Determine the (x, y) coordinate at the center of the cell enclosing the given text.  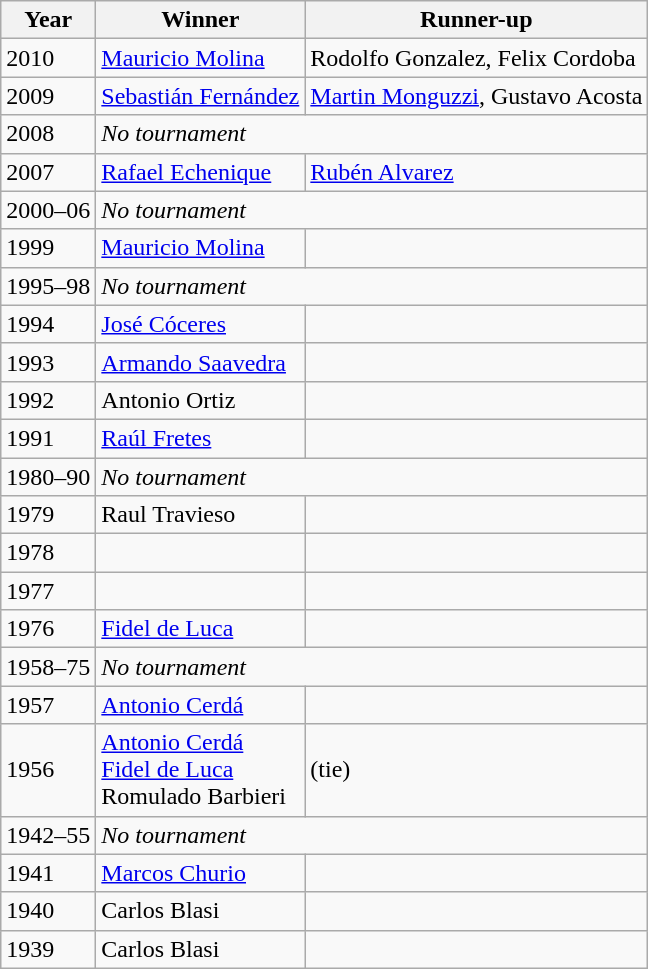
Year (48, 20)
Antonio Cerdá (200, 705)
1994 (48, 324)
1957 (48, 705)
Antonio CerdáFidel de LucaRomulado Barbieri (200, 770)
Martin Monguzzi, Gustavo Acosta (476, 96)
(tie) (476, 770)
Armando Saavedra (200, 362)
1978 (48, 553)
2007 (48, 172)
1976 (48, 629)
Sebastián Fernández (200, 96)
2009 (48, 96)
2008 (48, 134)
1942–55 (48, 835)
1979 (48, 515)
1991 (48, 438)
Runner-up (476, 20)
1941 (48, 873)
2000–06 (48, 210)
Rodolfo Gonzalez, Felix Cordoba (476, 58)
1958–75 (48, 667)
1939 (48, 949)
Marcos Churio (200, 873)
Rafael Echenique (200, 172)
Antonio Ortiz (200, 400)
2010 (48, 58)
1956 (48, 770)
Fidel de Luca (200, 629)
Raúl Fretes (200, 438)
1995–98 (48, 286)
1992 (48, 400)
1940 (48, 911)
Rubén Alvarez (476, 172)
1993 (48, 362)
José Cóceres (200, 324)
Winner (200, 20)
1980–90 (48, 477)
Raul Travieso (200, 515)
1999 (48, 248)
1977 (48, 591)
